Identify which cell holds the provided text, then report its [x, y] central coordinate. 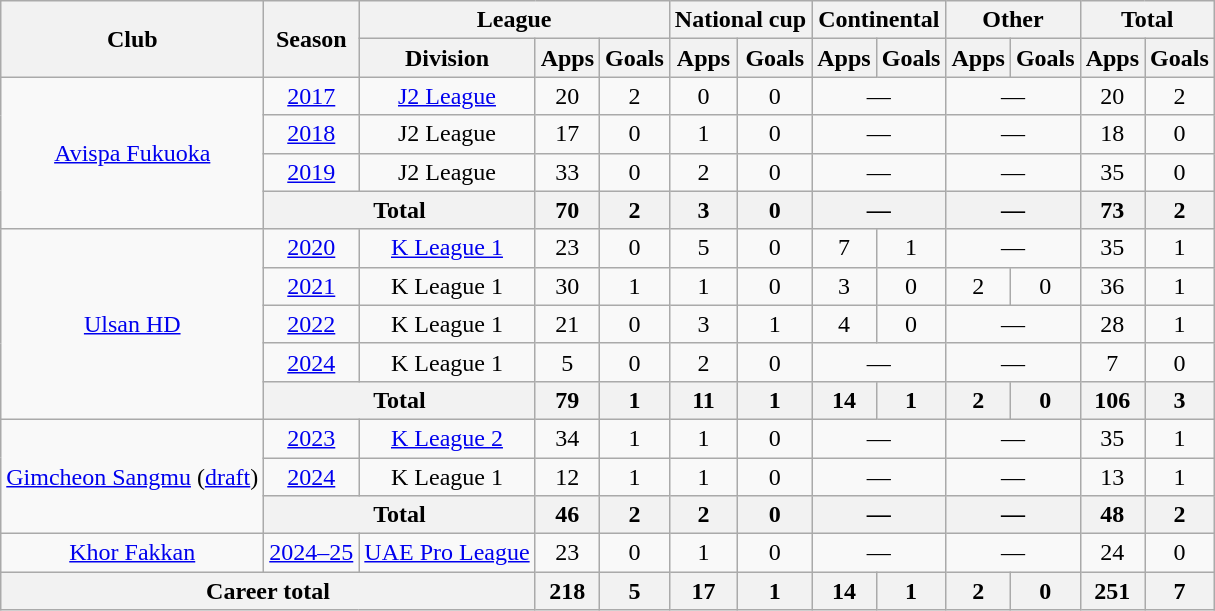
Continental [879, 20]
30 [567, 286]
UAE Pro League [447, 553]
League [514, 20]
2021 [312, 286]
Season [312, 39]
18 [1112, 134]
Khor Fakkan [132, 553]
2022 [312, 324]
National cup [740, 20]
34 [567, 438]
73 [1112, 210]
33 [567, 172]
2018 [312, 134]
Avispa Fukuoka [132, 153]
Career total [268, 591]
48 [1112, 515]
251 [1112, 591]
Division [447, 58]
70 [567, 210]
Ulsan HD [132, 324]
Gimcheon Sangmu (draft) [132, 476]
79 [567, 400]
46 [567, 515]
21 [567, 324]
2017 [312, 96]
4 [844, 324]
Other [1013, 20]
12 [567, 477]
2019 [312, 172]
2024–25 [312, 553]
13 [1112, 477]
36 [1112, 286]
Club [132, 39]
28 [1112, 324]
106 [1112, 400]
2020 [312, 248]
24 [1112, 553]
2023 [312, 438]
218 [567, 591]
K League 2 [447, 438]
11 [703, 400]
